For the text-containing cell, return its midpoint in (x, y) coordinate format. 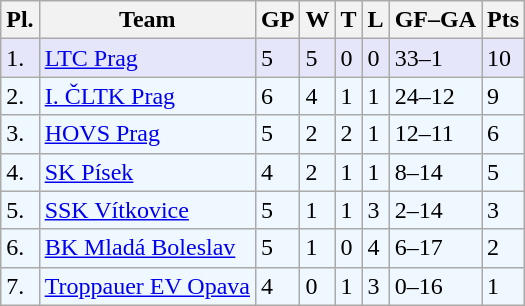
6–17 (435, 248)
10 (504, 58)
SSK Vítkovice (147, 210)
33–1 (435, 58)
Troppauer EV Opava (147, 286)
Pts (504, 20)
W (318, 20)
12–11 (435, 134)
I. ČLTK Prag (147, 96)
5. (20, 210)
Pl. (20, 20)
HOVS Prag (147, 134)
2. (20, 96)
LTC Prag (147, 58)
L (376, 20)
9 (504, 96)
7. (20, 286)
Team (147, 20)
SK Písek (147, 172)
0–16 (435, 286)
GF–GA (435, 20)
BK Mladá Boleslav (147, 248)
4. (20, 172)
3. (20, 134)
8–14 (435, 172)
24–12 (435, 96)
6. (20, 248)
2–14 (435, 210)
GP (278, 20)
T (348, 20)
1. (20, 58)
